Extract the (x, y) coordinate from the center of the cell holding the provided text.  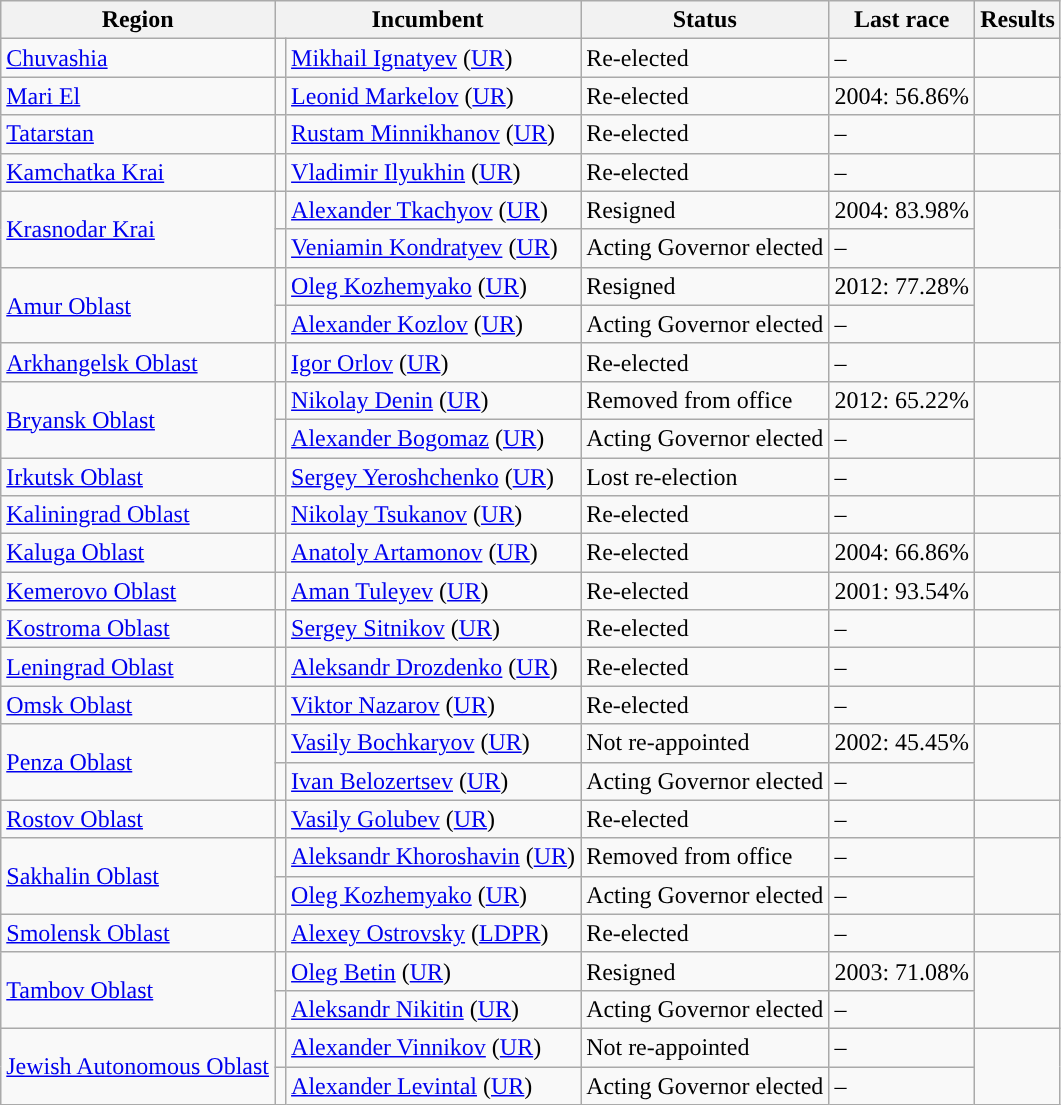
Incumbent (427, 20)
Oleg Betin (UR) (434, 971)
Aleksandr Nikitin (UR) (434, 1009)
Leningrad Oblast (138, 667)
Sakhalin Oblast (138, 876)
Veniamin Kondratyev (UR) (434, 248)
Kamchatka Krai (138, 172)
Aman Tuleyev (UR) (434, 591)
Viktor Nazarov (UR) (434, 705)
Kostroma Oblast (138, 629)
2004: 83.98% (902, 210)
Alexander Vinnikov (UR) (434, 1047)
Lost re-election (705, 477)
Nikolay Denin (UR) (434, 400)
Aleksandr Drozdenko (UR) (434, 667)
Aleksandr Khoroshavin (UR) (434, 857)
Tambov Oblast (138, 990)
Ivan Belozertsev (UR) (434, 781)
Region (138, 20)
Anatoly Artamonov (UR) (434, 553)
Igor Orlov (UR) (434, 362)
Rostov Oblast (138, 819)
2012: 65.22% (902, 400)
Omsk Oblast (138, 705)
Smolensk Oblast (138, 933)
Alexander Bogomaz (UR) (434, 438)
Amur Oblast (138, 305)
Irkutsk Oblast (138, 477)
Mikhail Ignatyev (UR) (434, 58)
Mari El (138, 96)
Sergey Sitnikov (UR) (434, 629)
Alexander Levintal (UR) (434, 1085)
Tatarstan (138, 134)
Leonid Markelov (UR) (434, 96)
Chuvashia (138, 58)
Vasily Bochkaryov (UR) (434, 743)
Penza Oblast (138, 762)
Alexey Ostrovsky (LDPR) (434, 933)
2002: 45.45% (902, 743)
2004: 66.86% (902, 553)
Kaliningrad Oblast (138, 515)
Alexander Kozlov (UR) (434, 324)
Jewish Autonomous Oblast (138, 1066)
2003: 71.08% (902, 971)
Nikolay Tsukanov (UR) (434, 515)
Rustam Minnikhanov (UR) (434, 134)
Kaluga Oblast (138, 553)
2004: 56.86% (902, 96)
Sergey Yeroshchenko (UR) (434, 477)
2012: 77.28% (902, 286)
Results (1018, 20)
Kemerovo Oblast (138, 591)
2001: 93.54% (902, 591)
Vasily Golubev (UR) (434, 819)
Vladimir Ilyukhin (UR) (434, 172)
Krasnodar Krai (138, 229)
Last race (902, 20)
Alexander Tkachyov (UR) (434, 210)
Bryansk Oblast (138, 419)
Arkhangelsk Oblast (138, 362)
Status (705, 20)
